Detect which cell encompasses the target text, then output its [x, y] center coordinate. 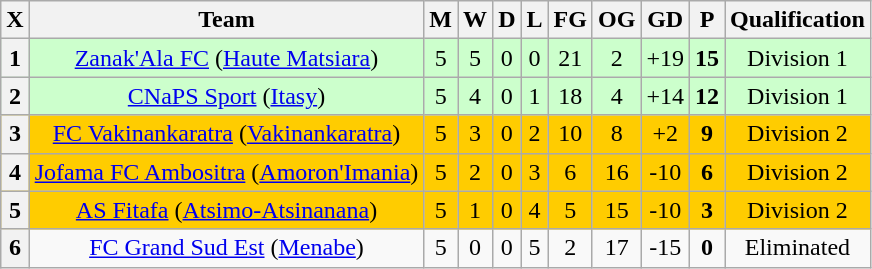
8 [616, 134]
12 [706, 96]
AS Fitafa (Atsimo-Atsinanana) [226, 210]
+2 [666, 134]
FG [570, 20]
L [534, 20]
Eliminated [798, 248]
Qualification [798, 20]
FC Vakinankaratra (Vakinankaratra) [226, 134]
FC Grand Sud Est (Menabe) [226, 248]
9 [706, 134]
17 [616, 248]
W [476, 20]
18 [570, 96]
10 [570, 134]
Jofama FC Ambositra (Amoron'Imania) [226, 172]
-15 [666, 248]
16 [616, 172]
+14 [666, 96]
21 [570, 58]
OG [616, 20]
GD [666, 20]
P [706, 20]
M [441, 20]
Team [226, 20]
+19 [666, 58]
Zanak'Ala FC (Haute Matsiara) [226, 58]
X [15, 20]
D [507, 20]
CNaPS Sport (Itasy) [226, 96]
